Identify which cell holds the provided text, then report its (x, y) central coordinate. 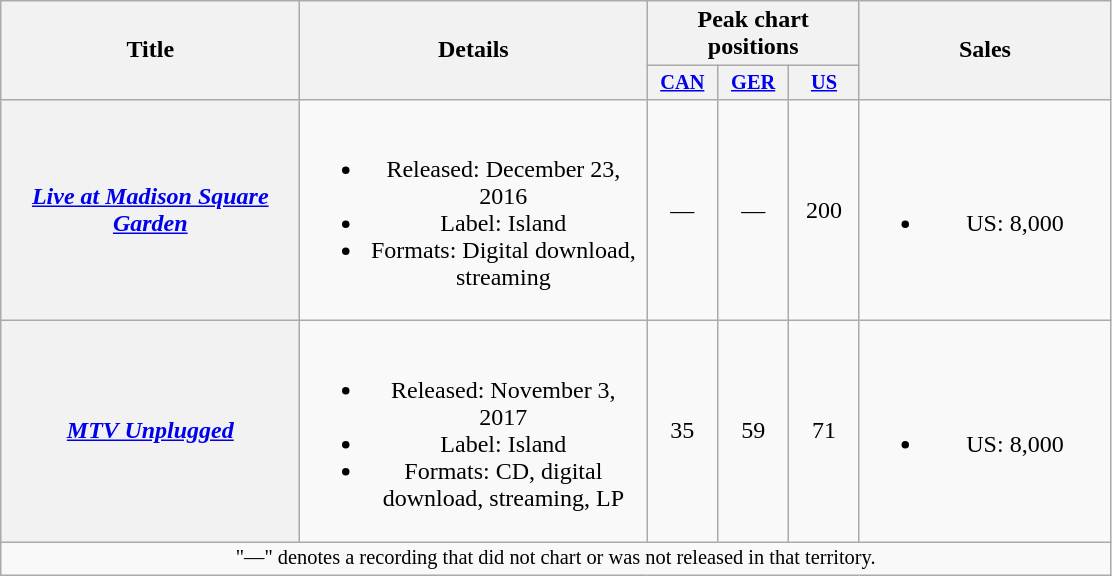
"—" denotes a recording that did not chart or was not released in that territory. (556, 559)
Peak chart positions (754, 34)
Sales (984, 50)
US (824, 83)
71 (824, 432)
35 (682, 432)
GER (754, 83)
200 (824, 210)
CAN (682, 83)
Released: December 23, 2016Label: IslandFormats: Digital download, streaming (474, 210)
MTV Unplugged (150, 432)
Details (474, 50)
Released: November 3, 2017Label: IslandFormats: CD, digital download, streaming, LP (474, 432)
Title (150, 50)
59 (754, 432)
Live at Madison Square Garden (150, 210)
